Scan for the cell matching the given text and deliver its [X, Y] coordinate at center. 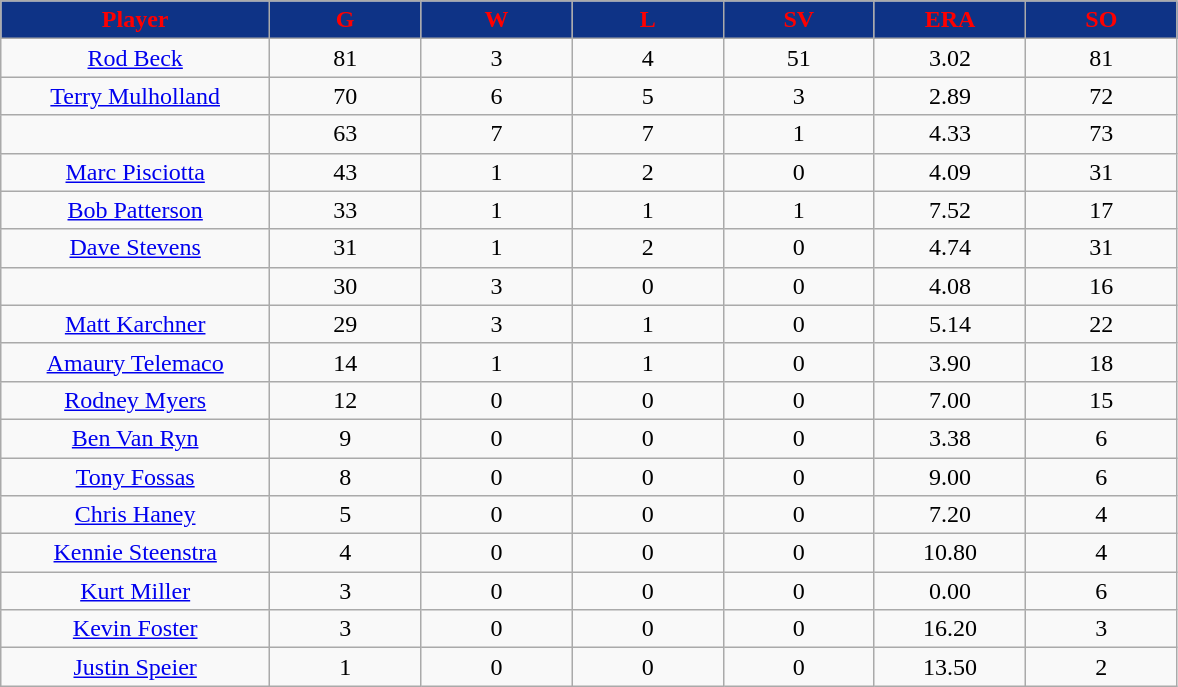
7.52 [950, 210]
4.33 [950, 134]
15 [1102, 400]
51 [798, 58]
Marc Pisciotta [136, 172]
8 [346, 477]
Amaury Telemaco [136, 362]
Kennie Steenstra [136, 553]
2.89 [950, 96]
Justin Speier [136, 667]
22 [1102, 324]
18 [1102, 362]
29 [346, 324]
14 [346, 362]
33 [346, 210]
63 [346, 134]
Kurt Miller [136, 591]
10.80 [950, 553]
9 [346, 438]
3.02 [950, 58]
Tony Fossas [136, 477]
Bob Patterson [136, 210]
70 [346, 96]
9.00 [950, 477]
Terry Mulholland [136, 96]
7.20 [950, 515]
12 [346, 400]
G [346, 20]
4.08 [950, 286]
43 [346, 172]
13.50 [950, 667]
Chris Haney [136, 515]
Player [136, 20]
7.00 [950, 400]
16 [1102, 286]
SO [1102, 20]
16.20 [950, 629]
0.00 [950, 591]
Rodney Myers [136, 400]
30 [346, 286]
3.38 [950, 438]
4.74 [950, 248]
Rod Beck [136, 58]
Kevin Foster [136, 629]
L [648, 20]
Matt Karchner [136, 324]
SV [798, 20]
5.14 [950, 324]
3.90 [950, 362]
Ben Van Ryn [136, 438]
Dave Stevens [136, 248]
4.09 [950, 172]
73 [1102, 134]
17 [1102, 210]
W [496, 20]
ERA [950, 20]
72 [1102, 96]
